Search for the cell housing the specified text and yield its (x, y) center coordinate. 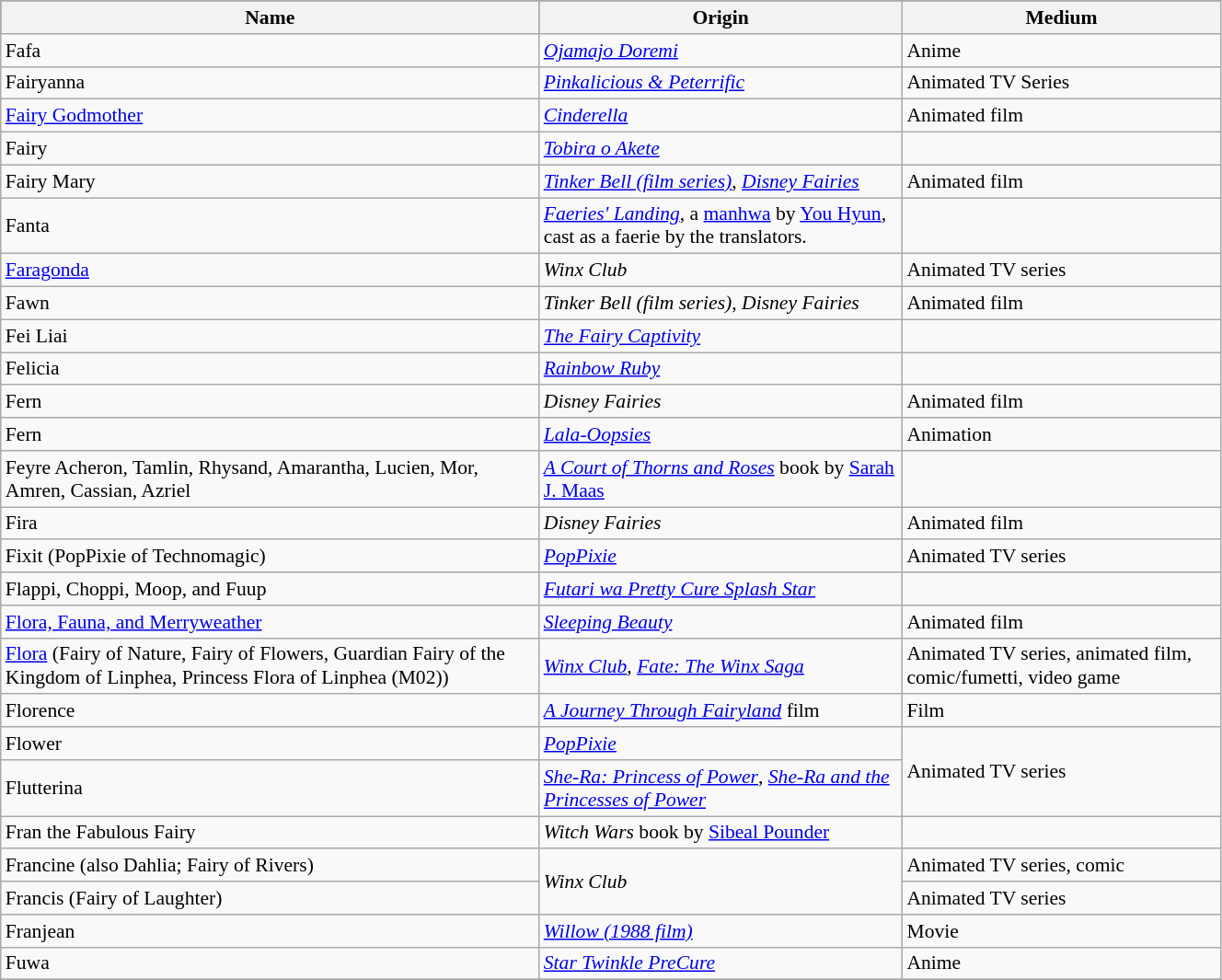
Ojamajo Doremi (721, 51)
The Fairy Captivity (721, 336)
Origin (721, 17)
Animated TV series, comic (1061, 866)
Futari wa Pretty Cure Splash Star (721, 589)
Film (1061, 711)
Fairy Godmother (271, 116)
A Journey Through Fairyland film (721, 711)
Lala-Oopsies (721, 434)
Fafa (271, 51)
Fei Liai (271, 336)
Franjean (271, 931)
Feyre Acheron, Tamlin, Rhysand, Amarantha, Lucien, Mor, Amren, Cassian, Azriel (271, 478)
Fairy (271, 149)
Medium (1061, 17)
Winx Club, Fate: The Winx Saga (721, 666)
Witch Wars book by Sibeal Pounder (721, 833)
Flora (Fairy of Nature, Fairy of Flowers, Guardian Fairy of the Kingdom of Linphea, Princess Flora of Linphea (M02)) (271, 666)
Movie (1061, 931)
Pinkalicious & Peterrific (721, 83)
Flower (271, 744)
Faeries' Landing, a manhwa by You Hyun, cast as a faerie by the translators. (721, 226)
Animation (1061, 434)
Sleeping Beauty (721, 622)
Flora, Fauna, and Merryweather (271, 622)
Francine (also Dahlia; Fairy of Rivers) (271, 866)
Animated TV Series (1061, 83)
Fanta (271, 226)
Fawn (271, 304)
Flappi, Choppi, Moop, and Fuup (271, 589)
Fuwa (271, 963)
Name (271, 17)
Fira (271, 524)
Fairy Mary (271, 181)
Fairyanna (271, 83)
Florence (271, 711)
Felicia (271, 369)
Faragonda (271, 271)
Tobira o Akete (721, 149)
Fixit (PopPixie of Technomagic) (271, 557)
Francis (Fairy of Laughter) (271, 898)
A Court of Thorns and Roses book by Sarah J. Maas (721, 478)
Rainbow Ruby (721, 369)
Animated TV series, animated film, comic/fumetti, video game (1061, 666)
Star Twinkle PreCure (721, 963)
Willow (1988 film) (721, 931)
Fran the Fabulous Fairy (271, 833)
Flutterina (271, 788)
She-Ra: Princess of Power, She-Ra and the Princesses of Power (721, 788)
Cinderella (721, 116)
